Identify which cell holds the provided text, then report its (x, y) central coordinate. 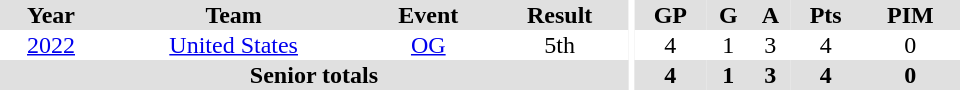
Event (428, 15)
A (770, 15)
Team (234, 15)
Pts (826, 15)
Senior totals (314, 75)
United States (234, 45)
Year (51, 15)
2022 (51, 45)
G (728, 15)
Result (560, 15)
OG (428, 45)
PIM (910, 15)
5th (560, 45)
GP (670, 15)
